Identify which cell holds the provided text, then report its [X, Y] central coordinate. 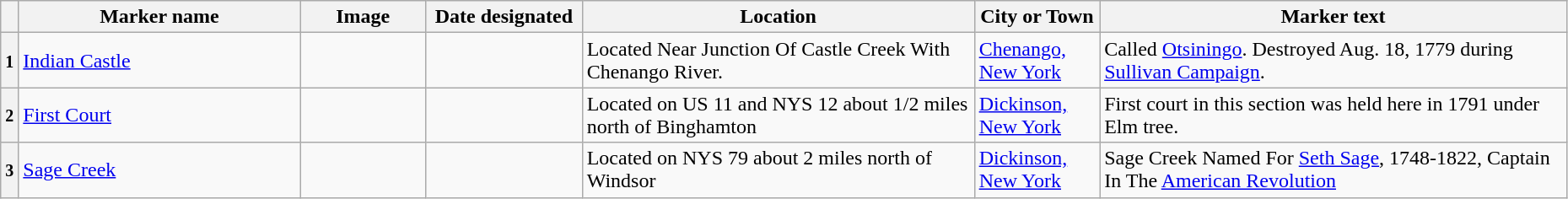
3 [10, 170]
First court in this section was held here in 1791 under Elm tree. [1334, 115]
Location [778, 17]
Located on US 11 and NYS 12 about 1/2 miles north of Binghamton [778, 115]
Marker text [1334, 17]
Chenango, New York [1037, 61]
First Court [159, 115]
Located on NYS 79 about 2 miles north of Windsor [778, 170]
Sage Creek [159, 170]
Located Near Junction Of Castle Creek With Chenango River. [778, 61]
Called Otsiningo. Destroyed Aug. 18, 1779 during Sullivan Campaign. [1334, 61]
1 [10, 61]
City or Town [1037, 17]
Sage Creek Named For Seth Sage, 1748-1822, Captain In The American Revolution [1334, 170]
Date designated [504, 17]
Indian Castle [159, 61]
Image [363, 17]
2 [10, 115]
Marker name [159, 17]
